Extract the [X, Y] coordinate from the center of the cell holding the provided text.  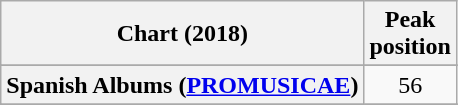
Spanish Albums (PROMUSICAE) [182, 85]
Peak position [410, 34]
56 [410, 85]
Chart (2018) [182, 34]
